Determine the (X, Y) coordinate at the center of the cell enclosing the given text.  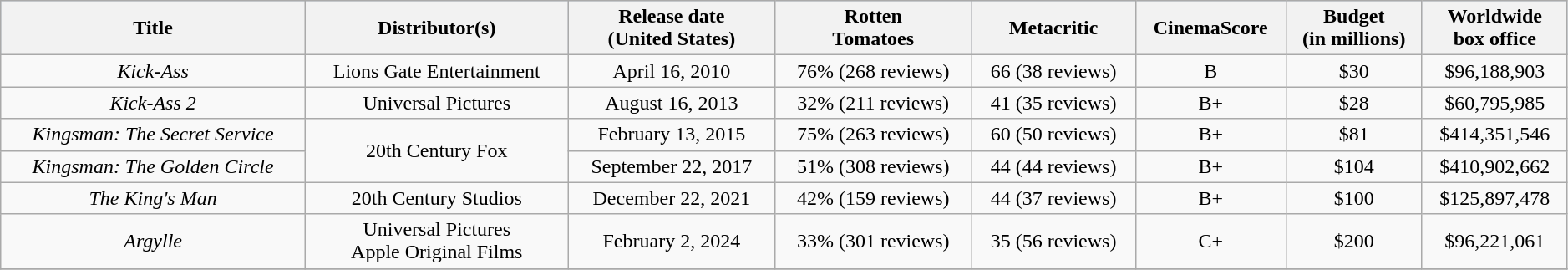
$28 (1353, 103)
20th Century Fox (436, 150)
April 16, 2010 (672, 71)
51% (308 reviews) (874, 166)
February 13, 2015 (672, 135)
Lions Gate Entertainment (436, 71)
$125,897,478 (1494, 198)
$81 (1353, 135)
66 (38 reviews) (1053, 71)
$410,902,662 (1494, 166)
Metacritic (1053, 28)
RottenTomatoes (874, 28)
$104 (1353, 166)
February 2, 2024 (672, 241)
44 (44 reviews) (1053, 166)
60 (50 reviews) (1053, 135)
$30 (1353, 71)
$96,221,061 (1494, 241)
August 16, 2013 (672, 103)
35 (56 reviews) (1053, 241)
Kingsman: The Golden Circle (154, 166)
Kick-Ass 2 (154, 103)
20th Century Studios (436, 198)
Universal Pictures (436, 103)
44 (37 reviews) (1053, 198)
Title (154, 28)
76% (268 reviews) (874, 71)
$414,351,546 (1494, 135)
75% (263 reviews) (874, 135)
The King's Man (154, 198)
$200 (1353, 241)
$60,795,985 (1494, 103)
42% (159 reviews) (874, 198)
December 22, 2021 (672, 198)
$100 (1353, 198)
Release date(United States) (672, 28)
C+ (1210, 241)
Kingsman: The Secret Service (154, 135)
Kick-Ass (154, 71)
Budget(in millions) (1353, 28)
41 (35 reviews) (1053, 103)
B (1210, 71)
Distributor(s) (436, 28)
Argylle (154, 241)
33% (301 reviews) (874, 241)
CinemaScore (1210, 28)
$96,188,903 (1494, 71)
Universal PicturesApple Original Films (436, 241)
Worldwidebox office (1494, 28)
32% (211 reviews) (874, 103)
September 22, 2017 (672, 166)
